Pinpoint the cell where the given text exists, returning its [X, Y] midpoint coordinate. 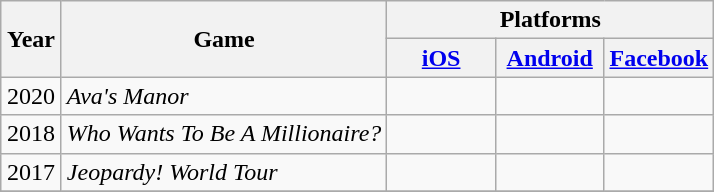
Platforms [550, 20]
Who Wants To Be A Millionaire? [224, 134]
2018 [32, 134]
Ava's Manor [224, 96]
Facebook [659, 58]
Year [32, 39]
Jeopardy! World Tour [224, 172]
Game [224, 39]
iOS [442, 58]
2017 [32, 172]
2020 [32, 96]
Android [550, 58]
